From the cell containing the given text, extract its center point as [X, Y] coordinate. 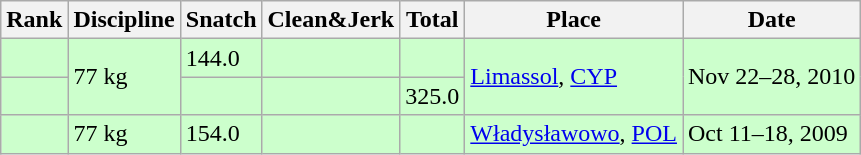
Date [771, 20]
154.0 [221, 134]
Place [574, 20]
Nov 22–28, 2010 [771, 77]
Clean&Jerk [331, 20]
Discipline [124, 20]
Snatch [221, 20]
Limassol, CYP [574, 77]
Oct 11–18, 2009 [771, 134]
Rank [34, 20]
Władysławowo, POL [574, 134]
Total [432, 20]
144.0 [221, 58]
325.0 [432, 96]
